From the cell containing the given text, extract its center point as (X, Y) coordinate. 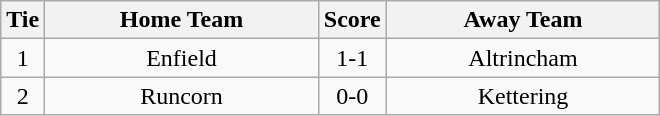
1 (23, 58)
Tie (23, 20)
0-0 (352, 96)
Runcorn (182, 96)
Altrincham (523, 58)
Score (352, 20)
Kettering (523, 96)
Enfield (182, 58)
1-1 (352, 58)
2 (23, 96)
Home Team (182, 20)
Away Team (523, 20)
